Provide the [X, Y] coordinate of the cell's center where the given text is located.  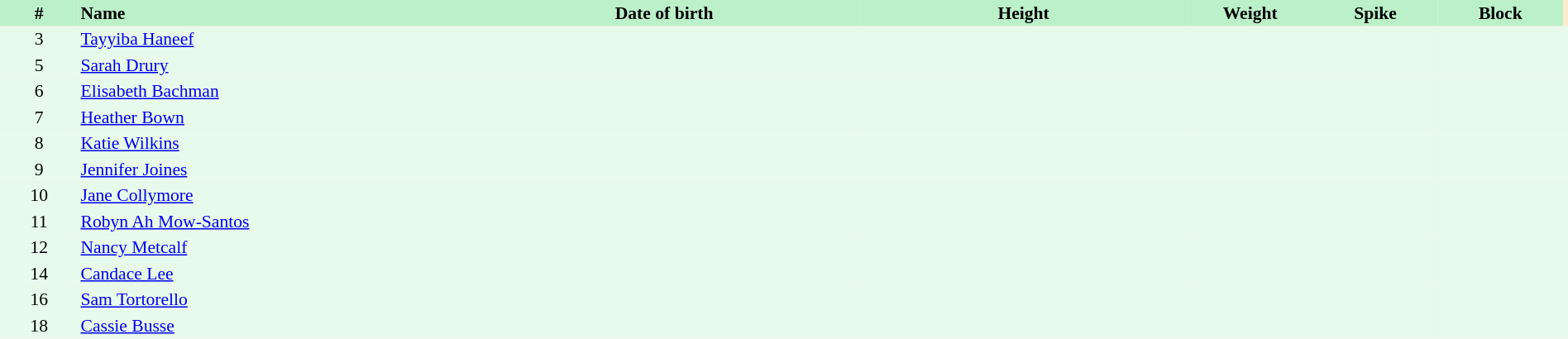
12 [39, 248]
Robyn Ah Mow-Santos [273, 222]
Candace Lee [273, 274]
Heather Bown [273, 117]
Weight [1250, 13]
Name [273, 13]
18 [39, 326]
3 [39, 40]
8 [39, 144]
10 [39, 195]
Height [1024, 13]
9 [39, 169]
Jennifer Joines [273, 169]
Jane Collymore [273, 195]
Sam Tortorello [273, 299]
# [39, 13]
5 [39, 65]
Cassie Busse [273, 326]
16 [39, 299]
Sarah Drury [273, 65]
Nancy Metcalf [273, 248]
Spike [1374, 13]
14 [39, 274]
Elisabeth Bachman [273, 91]
Tayyiba Haneef [273, 40]
11 [39, 222]
Block [1500, 13]
6 [39, 91]
Katie Wilkins [273, 144]
Date of birth [664, 13]
7 [39, 117]
